Output the (X, Y) coordinate of the center of the cell containing the given text.  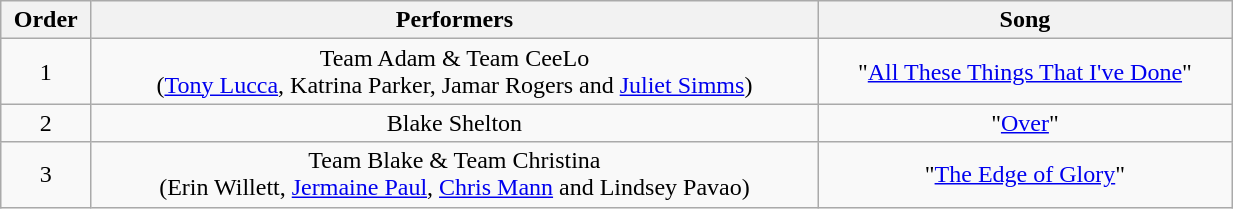
1 (46, 72)
3 (46, 174)
Song (1024, 20)
Order (46, 20)
Team Adam & Team CeeLo(Tony Lucca, Katrina Parker, Jamar Rogers and Juliet Simms) (454, 72)
"Over" (1024, 123)
Team Blake & Team Christina(Erin Willett, Jermaine Paul, Chris Mann and Lindsey Pavao) (454, 174)
"The Edge of Glory" (1024, 174)
Performers (454, 20)
2 (46, 123)
Blake Shelton (454, 123)
"All These Things That I've Done" (1024, 72)
